Return the (x, y) coordinate for the center point of the cell that contains the specified text.  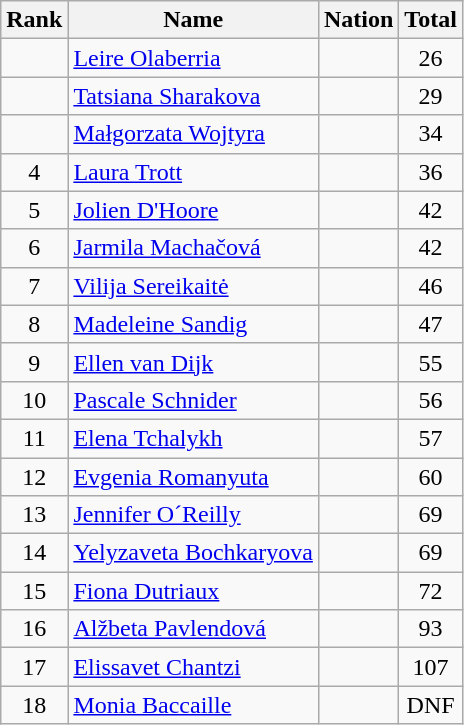
10 (34, 400)
Elena Tchalykh (194, 438)
DNF (431, 705)
Ellen van Dijk (194, 362)
5 (34, 210)
Evgenia Romanyuta (194, 477)
9 (34, 362)
Elissavet Chantzi (194, 667)
11 (34, 438)
Yelyzaveta Bochkaryova (194, 553)
13 (34, 515)
Leire Olaberria (194, 58)
36 (431, 172)
Jennifer O´Reilly (194, 515)
72 (431, 591)
46 (431, 286)
29 (431, 96)
34 (431, 134)
15 (34, 591)
12 (34, 477)
Małgorzata Wojtyra (194, 134)
Monia Baccaille (194, 705)
18 (34, 705)
Nation (358, 20)
107 (431, 667)
Rank (34, 20)
6 (34, 248)
8 (34, 324)
26 (431, 58)
Jolien D'Hoore (194, 210)
57 (431, 438)
7 (34, 286)
Alžbeta Pavlendová (194, 629)
4 (34, 172)
Name (194, 20)
47 (431, 324)
Vilija Sereikaitė (194, 286)
Pascale Schnider (194, 400)
Jarmila Machačová (194, 248)
55 (431, 362)
Laura Trott (194, 172)
56 (431, 400)
93 (431, 629)
17 (34, 667)
Fiona Dutriaux (194, 591)
60 (431, 477)
14 (34, 553)
16 (34, 629)
Madeleine Sandig (194, 324)
Total (431, 20)
Tatsiana Sharakova (194, 96)
